Extract the (x, y) coordinate from the center of the cell holding the provided text.  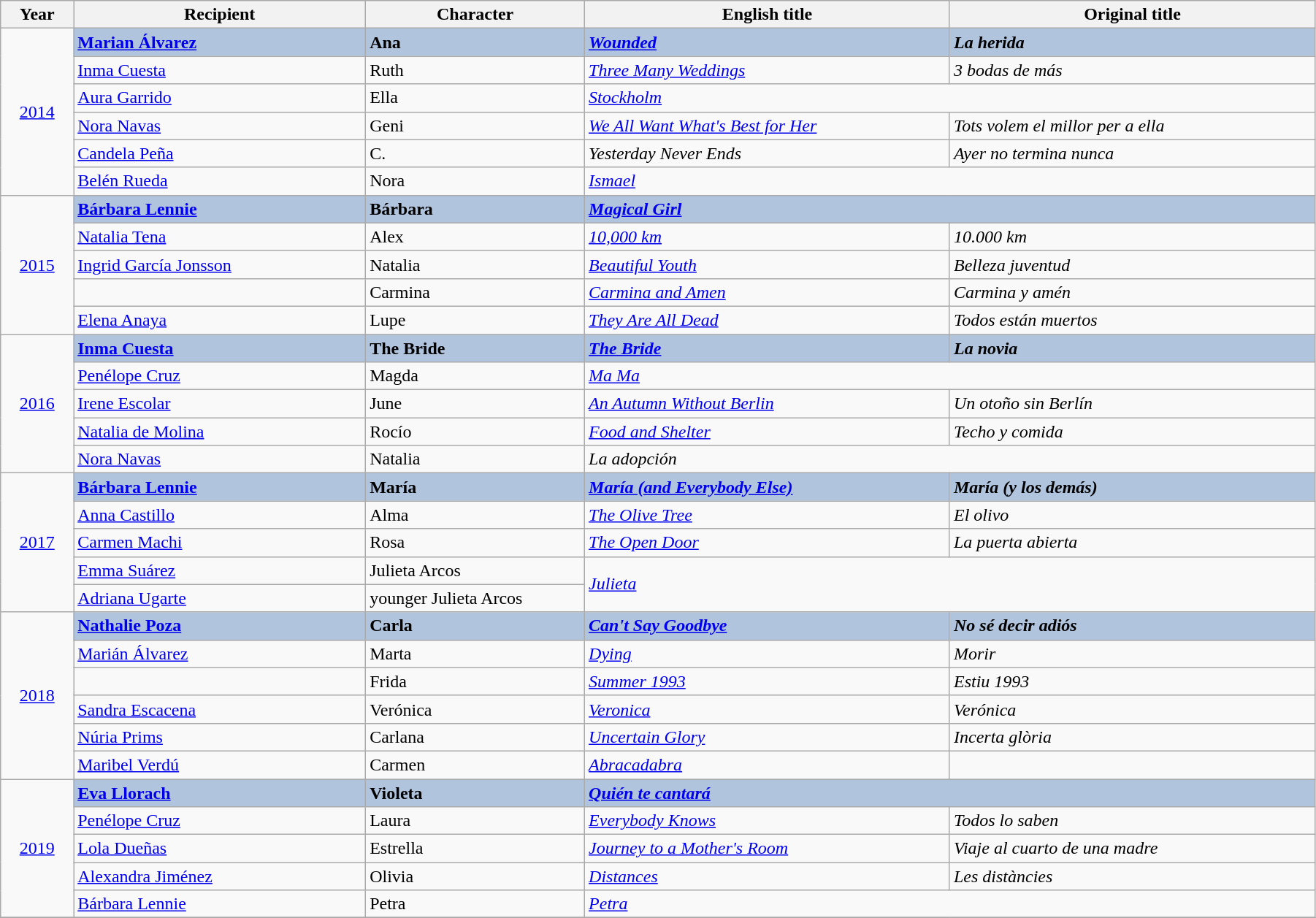
Ismael (950, 181)
Dying (768, 654)
Estrella (475, 849)
Magical Girl (950, 209)
Frida (475, 681)
Year (37, 15)
3 bodas de más (1132, 70)
Anna Castillo (220, 515)
Aura Garrido (220, 98)
Uncertain Glory (768, 737)
Alexandra Jiménez (220, 876)
Emma Suárez (220, 570)
Les distàncies (1132, 876)
Nora (475, 181)
C. (475, 153)
Ana (475, 42)
Estiu 1993 (1132, 681)
Lupe (475, 320)
Todos están muertos (1132, 320)
Carlana (475, 737)
Carmina (475, 292)
Marián Álvarez (220, 654)
Rosa (475, 543)
La adopción (950, 459)
June (475, 404)
Alex (475, 237)
Bárbara (475, 209)
Techo y comida (1132, 432)
Elena Anaya (220, 320)
Julieta (950, 584)
Natalia de Molina (220, 432)
Incerta glòria (1132, 737)
La herida (1132, 42)
Violeta (475, 792)
Original title (1132, 15)
We All Want What's Best for Her (768, 126)
Marian Álvarez (220, 42)
Sandra Escacena (220, 709)
Ingrid García Jonsson (220, 264)
Olivia (475, 876)
Can't Say Goodbye (768, 626)
Everybody Knows (768, 821)
Laura (475, 821)
Quién te cantará (950, 792)
younger Julieta Arcos (475, 598)
Viaje al cuarto de una madre (1132, 849)
Adriana Ugarte (220, 598)
Carmen (475, 765)
2016 (37, 404)
Distances (768, 876)
Nathalie Poza (220, 626)
Beautiful Youth (768, 264)
2015 (37, 264)
They Are All Dead (768, 320)
10.000 km (1132, 237)
Todos lo saben (1132, 821)
Núria Prims (220, 737)
Veronica (768, 709)
Food and Shelter (768, 432)
2014 (37, 112)
Alma (475, 515)
Marta (475, 654)
Wounded (768, 42)
Ma Ma (950, 376)
Rocío (475, 432)
El olivo (1132, 515)
Recipient (220, 15)
10,000 km (768, 237)
Julieta Arcos (475, 570)
María (and Everybody Else) (768, 487)
Irene Escolar (220, 404)
Yesterday Never Ends (768, 153)
Carmina y amén (1132, 292)
Character (475, 15)
An Autumn Without Berlin (768, 404)
La puerta abierta (1132, 543)
Abracadabra (768, 765)
Journey to a Mother's Room (768, 849)
Three Many Weddings (768, 70)
Stockholm (950, 98)
Candela Peña (220, 153)
The Olive Tree (768, 515)
Natalia Tena (220, 237)
Un otoño sin Berlín (1132, 404)
Tots volem el millor per a ella (1132, 126)
Ayer no termina nunca (1132, 153)
María (475, 487)
2017 (37, 543)
Lola Dueñas (220, 849)
Belén Rueda (220, 181)
Maribel Verdú (220, 765)
Carmen Machi (220, 543)
Ruth (475, 70)
Belleza juventud (1132, 264)
2018 (37, 695)
La novia (1132, 348)
English title (768, 15)
Ella (475, 98)
The Open Door (768, 543)
Geni (475, 126)
Carmina and Amen (768, 292)
Summer 1993 (768, 681)
Eva Llorach (220, 792)
Morir (1132, 654)
Magda (475, 376)
Carla (475, 626)
María (y los demás) (1132, 487)
2019 (37, 848)
No sé decir adiós (1132, 626)
